Return the (x, y) coordinate for the center point of the cell that contains the specified text.  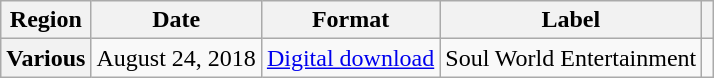
Region (46, 20)
Soul World Entertainment (571, 58)
Label (571, 20)
Various (46, 58)
August 24, 2018 (176, 58)
Digital download (350, 58)
Format (350, 20)
Date (176, 20)
